Scan for the cell matching the given text and deliver its (x, y) coordinate at center. 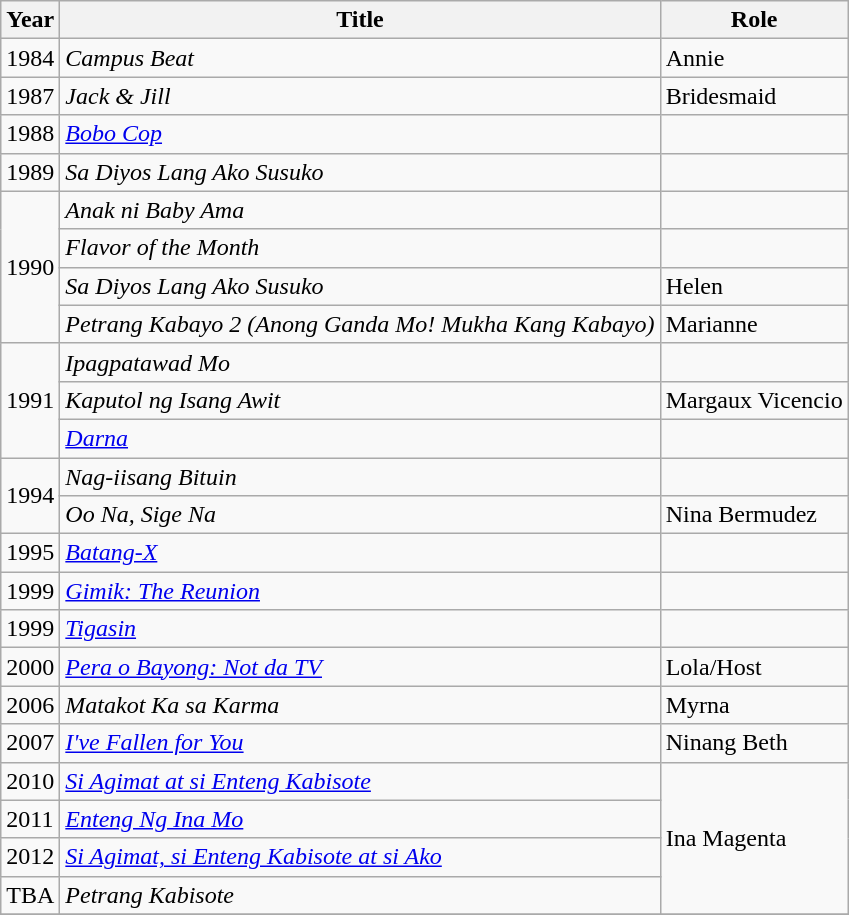
Si Agimat, si Enteng Kabisote at si Ako (360, 857)
Anak ni Baby Ama (360, 210)
I've Fallen for You (360, 743)
1988 (30, 134)
Flavor of the Month (360, 248)
Annie (754, 58)
Helen (754, 286)
Role (754, 20)
2011 (30, 819)
Matakot Ka sa Karma (360, 705)
Nina Bermudez (754, 515)
Bobo Cop (360, 134)
1987 (30, 96)
Marianne (754, 324)
Kaputol ng Isang Awit (360, 400)
Title (360, 20)
Ninang Beth (754, 743)
Petrang Kabayo 2 (Anong Ganda Mo! Mukha Kang Kabayo) (360, 324)
Ina Magenta (754, 838)
2000 (30, 667)
1991 (30, 400)
Pera o Bayong: Not da TV (360, 667)
2006 (30, 705)
2007 (30, 743)
1984 (30, 58)
Enteng Ng Ina Mo (360, 819)
Myrna (754, 705)
Batang-X (360, 553)
Gimik: The Reunion (360, 591)
2012 (30, 857)
Tigasin (360, 629)
Margaux Vicencio (754, 400)
Bridesmaid (754, 96)
Ipagpatawad Mo (360, 362)
Lola/Host (754, 667)
1989 (30, 172)
Jack & Jill (360, 96)
2010 (30, 781)
Year (30, 20)
1990 (30, 267)
Darna (360, 438)
Campus Beat (360, 58)
Nag-iisang Bituin (360, 477)
TBA (30, 895)
1995 (30, 553)
1994 (30, 496)
Petrang Kabisote (360, 895)
Si Agimat at si Enteng Kabisote (360, 781)
Oo Na, Sige Na (360, 515)
